Find where the given text appears and provide that cell's center as (X, Y) coordinate. 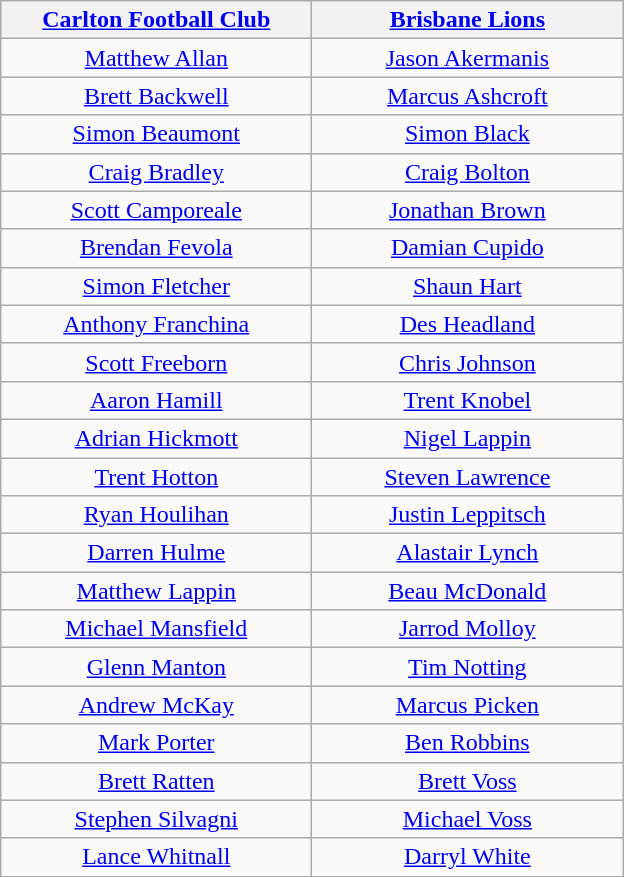
Glenn Manton (156, 667)
Des Headland (468, 324)
Adrian Hickmott (156, 438)
Trent Hotton (156, 477)
Scott Camporeale (156, 210)
Beau McDonald (468, 591)
Jarrod Molloy (468, 629)
Brendan Fevola (156, 248)
Jonathan Brown (468, 210)
Stephen Silvagni (156, 819)
Simon Black (468, 134)
Matthew Allan (156, 58)
Brett Backwell (156, 96)
Brett Ratten (156, 781)
Scott Freeborn (156, 362)
Craig Bradley (156, 172)
Matthew Lappin (156, 591)
Marcus Picken (468, 705)
Carlton Football Club (156, 20)
Justin Leppitsch (468, 515)
Ryan Houlihan (156, 515)
Damian Cupido (468, 248)
Darren Hulme (156, 553)
Steven Lawrence (468, 477)
Andrew McKay (156, 705)
Simon Fletcher (156, 286)
Michael Mansfield (156, 629)
Anthony Franchina (156, 324)
Jason Akermanis (468, 58)
Shaun Hart (468, 286)
Lance Whitnall (156, 857)
Alastair Lynch (468, 553)
Aaron Hamill (156, 400)
Mark Porter (156, 743)
Tim Notting (468, 667)
Brisbane Lions (468, 20)
Craig Bolton (468, 172)
Darryl White (468, 857)
Marcus Ashcroft (468, 96)
Ben Robbins (468, 743)
Chris Johnson (468, 362)
Brett Voss (468, 781)
Simon Beaumont (156, 134)
Nigel Lappin (468, 438)
Michael Voss (468, 819)
Trent Knobel (468, 400)
